Pinpoint the cell where the given text exists, returning its [X, Y] midpoint coordinate. 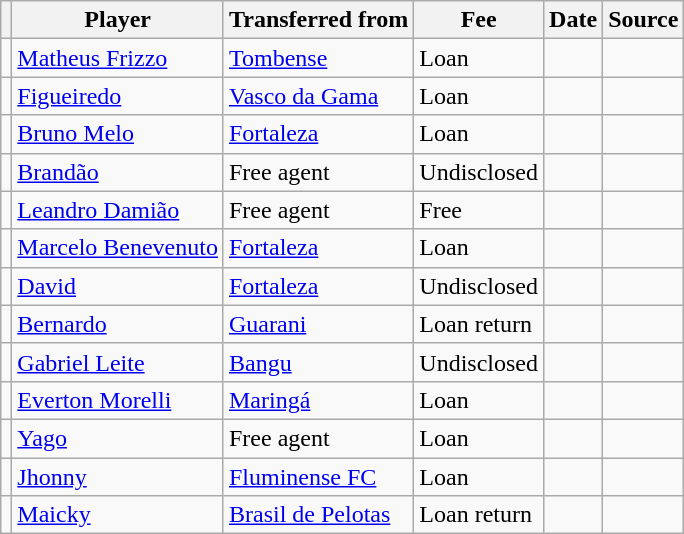
Gabriel Leite [118, 362]
Bernardo [118, 324]
Yago [118, 438]
Fee [479, 20]
Everton Morelli [118, 400]
Jhonny [118, 477]
Figueiredo [118, 96]
Free [479, 210]
Brandão [118, 172]
Fluminense FC [318, 477]
Date [574, 20]
Maringá [318, 400]
Maicky [118, 515]
Matheus Frizzo [118, 58]
Tombense [318, 58]
David [118, 286]
Bangu [318, 362]
Vasco da Gama [318, 96]
Guarani [318, 324]
Transferred from [318, 20]
Player [118, 20]
Brasil de Pelotas [318, 515]
Marcelo Benevenuto [118, 248]
Source [644, 20]
Bruno Melo [118, 134]
Leandro Damião [118, 210]
